Return the (x, y) coordinate for the center point of the cell that contains the specified text.  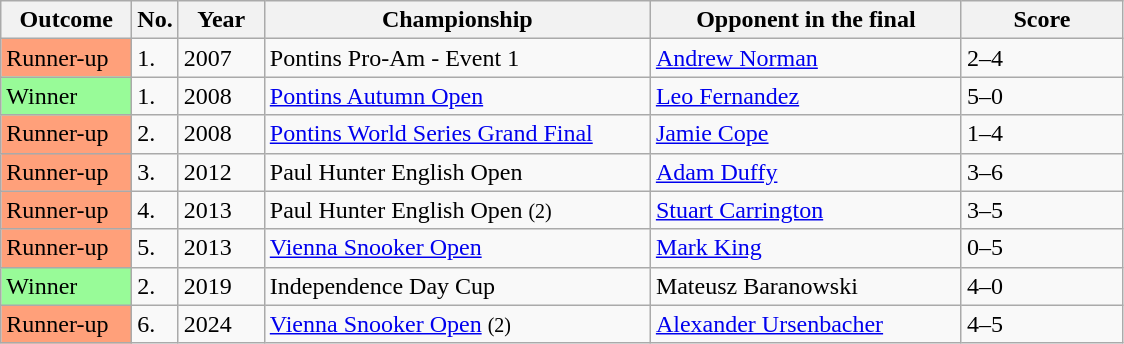
Mark King (806, 248)
3–6 (1042, 172)
Paul Hunter English Open (457, 172)
3. (155, 172)
Pontins World Series Grand Final (457, 134)
Vienna Snooker Open (457, 248)
1–4 (1042, 134)
2012 (221, 172)
Year (221, 20)
Pontins Pro-Am - Event 1 (457, 58)
2–4 (1042, 58)
Championship (457, 20)
No. (155, 20)
5. (155, 248)
Outcome (66, 20)
Mateusz Baranowski (806, 286)
2019 (221, 286)
3–5 (1042, 210)
4–0 (1042, 286)
Opponent in the final (806, 20)
Adam Duffy (806, 172)
5–0 (1042, 96)
2007 (221, 58)
6. (155, 324)
4–5 (1042, 324)
Vienna Snooker Open (2) (457, 324)
2024 (221, 324)
0–5 (1042, 248)
Independence Day Cup (457, 286)
Paul Hunter English Open (2) (457, 210)
Stuart Carrington (806, 210)
Andrew Norman (806, 58)
Jamie Cope (806, 134)
4. (155, 210)
Alexander Ursenbacher (806, 324)
Score (1042, 20)
Leo Fernandez (806, 96)
Pontins Autumn Open (457, 96)
